Identify which cell holds the provided text, then report its [x, y] central coordinate. 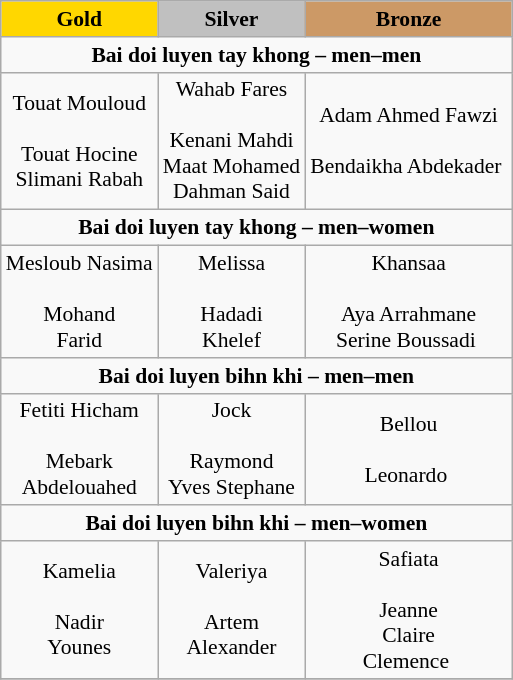
Kamelia Nadir Younes [80, 610]
Mesloub Nasima Mohand Farid [80, 302]
Bai doi luyen tay khong – men–men [256, 55]
Touat Mouloud Touat Hocine Slimani Rabah [80, 141]
Khansaa Aya Arrahmane Serine Boussadi [408, 302]
Melissa Hadadi Khelef [232, 302]
Fetiti Hicham Mebark Abdelouahed [80, 449]
Bai doi luyen bihn khi – men–men [256, 376]
Jock Raymond Yves Stephane [232, 449]
Bai doi luyen bihn khi – men–women [256, 524]
Bellou Leonardo [408, 449]
Safiata Jeanne Claire Clemence [408, 610]
Silver [232, 19]
Adam Ahmed Fawzi Bendaikha Abdekader [408, 141]
Bronze [408, 19]
Bai doi luyen tay khong – men–women [256, 228]
Gold [80, 19]
Wahab Fares Kenani Mahdi Maat Mohamed Dahman Said [232, 141]
Valeriya Artem Alexander [232, 610]
